Identify which cell holds the provided text, then report its (x, y) central coordinate. 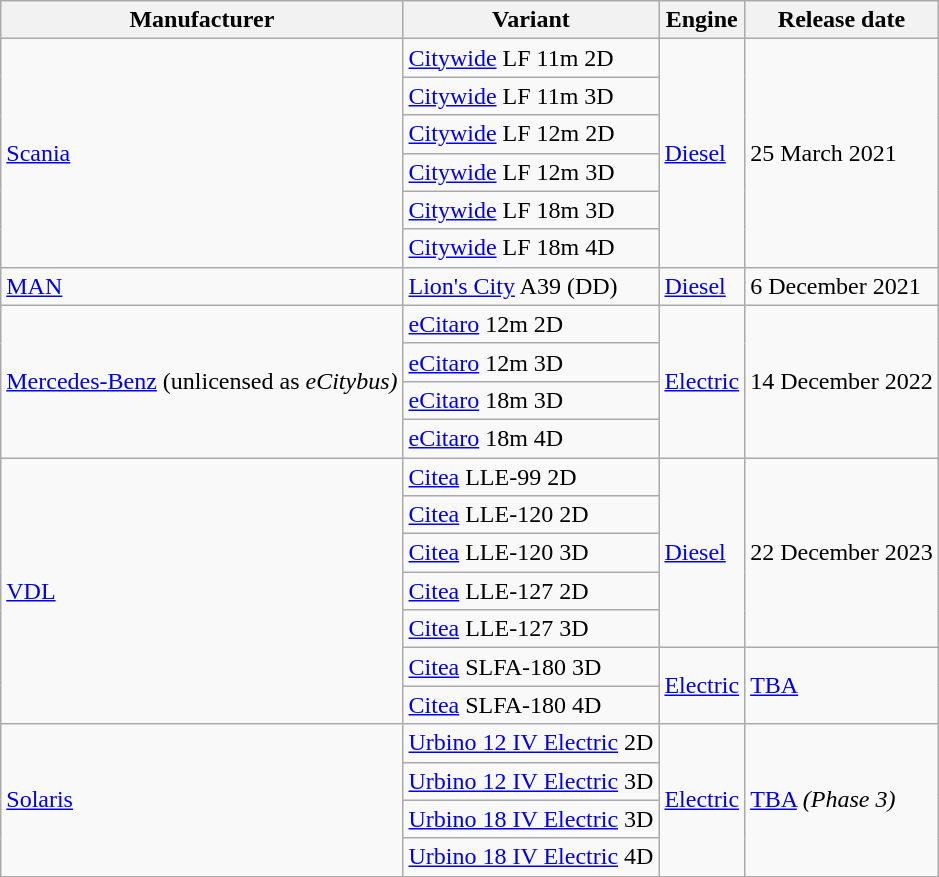
14 December 2022 (842, 381)
Citywide LF 12m 2D (531, 134)
TBA (842, 686)
Scania (202, 153)
Engine (702, 20)
Citywide LF 18m 4D (531, 248)
Release date (842, 20)
Citywide LF 11m 2D (531, 58)
eCitaro 12m 3D (531, 362)
Citea LLE-120 3D (531, 553)
eCitaro 18m 3D (531, 400)
eCitaro 18m 4D (531, 438)
Citywide LF 11m 3D (531, 96)
Citea SLFA-180 3D (531, 667)
6 December 2021 (842, 286)
Citywide LF 12m 3D (531, 172)
eCitaro 12m 2D (531, 324)
Citywide LF 18m 3D (531, 210)
Urbino 18 IV Electric 3D (531, 819)
VDL (202, 591)
Citea LLE-127 2D (531, 591)
Lion's City A39 (DD) (531, 286)
Manufacturer (202, 20)
Citea SLFA-180 4D (531, 705)
Solaris (202, 800)
22 December 2023 (842, 553)
TBA (Phase 3) (842, 800)
Citea LLE-120 2D (531, 515)
Mercedes-Benz (unlicensed as eCitybus) (202, 381)
Urbino 18 IV Electric 4D (531, 857)
MAN (202, 286)
Urbino 12 IV Electric 2D (531, 743)
Citea LLE-99 2D (531, 477)
Urbino 12 IV Electric 3D (531, 781)
Citea LLE-127 3D (531, 629)
Variant (531, 20)
25 March 2021 (842, 153)
